Extract the [x, y] coordinate from the center of the cell holding the provided text.  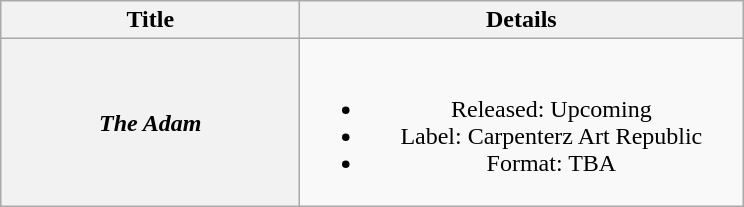
Released: UpcomingLabel: Carpenterz Art RepublicFormat: TBA [522, 122]
Title [150, 20]
The Adam [150, 122]
Details [522, 20]
